Search for the cell housing the specified text and yield its (x, y) center coordinate. 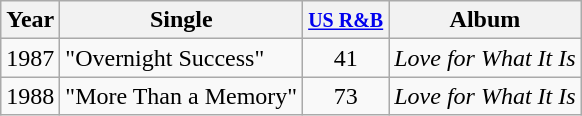
73 (346, 96)
US R&B (346, 20)
Album (485, 20)
1987 (30, 58)
"Overnight Success" (182, 58)
1988 (30, 96)
41 (346, 58)
Year (30, 20)
Single (182, 20)
"More Than a Memory" (182, 96)
